Locate the cell with the specified text and output its (X, Y) center coordinate. 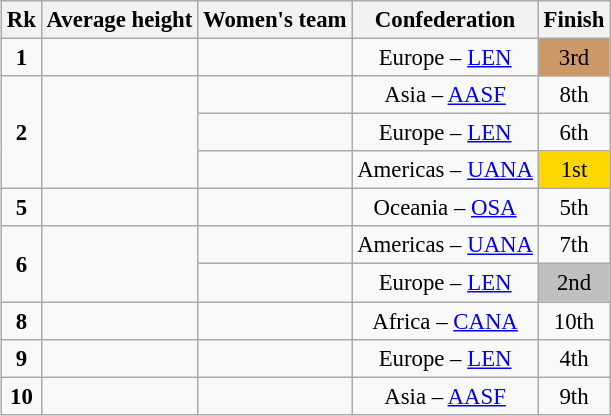
6 (22, 264)
Confederation (445, 20)
10 (22, 396)
Women's team (275, 20)
Finish (574, 20)
Average height (119, 20)
2 (22, 132)
8th (574, 95)
9 (22, 358)
1 (22, 58)
5th (574, 208)
3rd (574, 58)
1st (574, 170)
7th (574, 245)
Rk (22, 20)
Oceania – OSA (445, 208)
4th (574, 358)
9th (574, 396)
5 (22, 208)
2nd (574, 283)
8 (22, 321)
6th (574, 133)
Africa – CANA (445, 321)
10th (574, 321)
